Identify which cell holds the provided text, then report its [x, y] central coordinate. 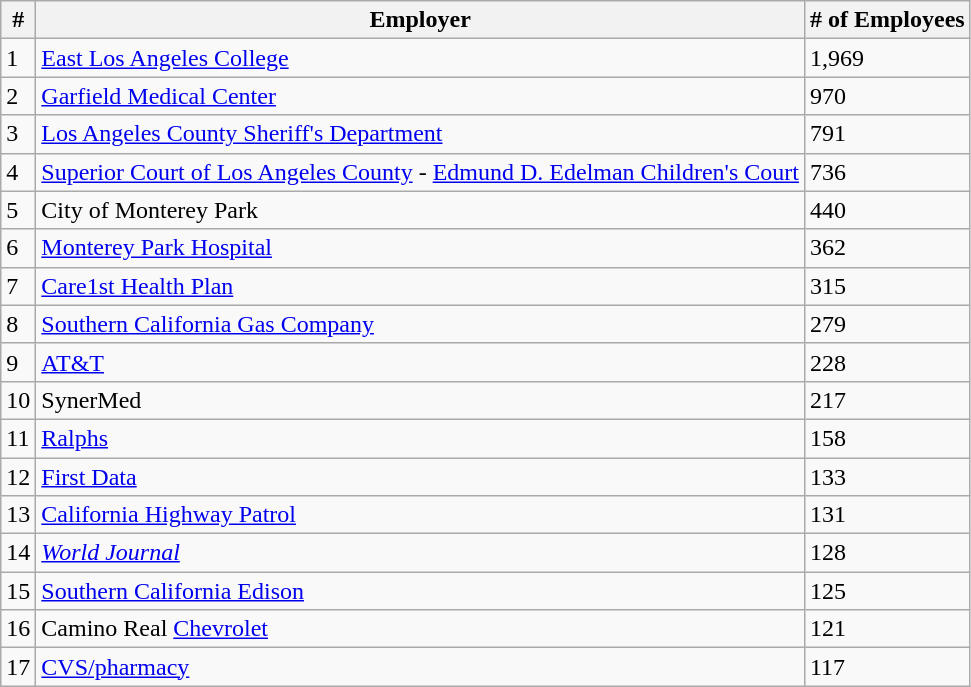
791 [887, 134]
First Data [420, 477]
6 [18, 248]
279 [887, 324]
117 [887, 667]
7 [18, 286]
736 [887, 172]
217 [887, 400]
131 [887, 515]
17 [18, 667]
CVS/pharmacy [420, 667]
2 [18, 96]
California Highway Patrol [420, 515]
Care1st Health Plan [420, 286]
Los Angeles County Sheriff's Department [420, 134]
16 [18, 629]
# [18, 20]
World Journal [420, 553]
14 [18, 553]
# of Employees [887, 20]
13 [18, 515]
315 [887, 286]
133 [887, 477]
12 [18, 477]
5 [18, 210]
228 [887, 362]
15 [18, 591]
Employer [420, 20]
10 [18, 400]
970 [887, 96]
8 [18, 324]
128 [887, 553]
AT&T [420, 362]
3 [18, 134]
11 [18, 438]
Ralphs [420, 438]
Southern California Gas Company [420, 324]
Monterey Park Hospital [420, 248]
SynerMed [420, 400]
East Los Angeles College [420, 58]
Southern California Edison [420, 591]
440 [887, 210]
Garfield Medical Center [420, 96]
1 [18, 58]
362 [887, 248]
Camino Real Chevrolet [420, 629]
Superior Court of Los Angeles County - Edmund D. Edelman Children's Court [420, 172]
4 [18, 172]
125 [887, 591]
City of Monterey Park [420, 210]
9 [18, 362]
121 [887, 629]
158 [887, 438]
1,969 [887, 58]
